Pinpoint the cell where the given text exists, returning its (x, y) midpoint coordinate. 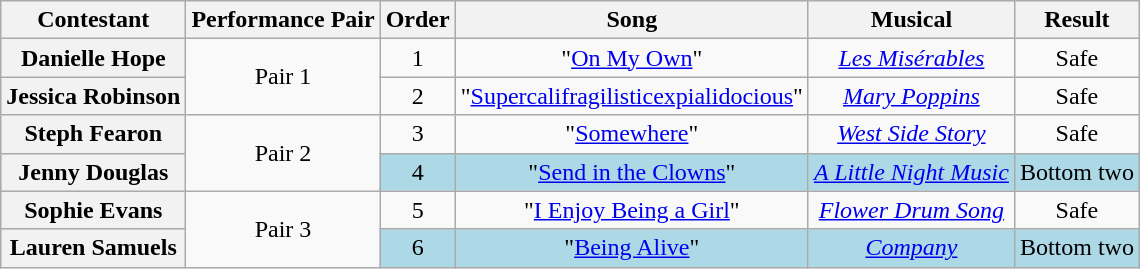
Song (632, 20)
"Supercalifragilisticexpialidocious" (632, 96)
Jenny Douglas (94, 172)
6 (418, 248)
"Being Alive" (632, 248)
"Send in the Clowns" (632, 172)
Flower Drum Song (911, 210)
Pair 1 (283, 77)
5 (418, 210)
3 (418, 134)
"I Enjoy Being a Girl" (632, 210)
"On My Own" (632, 58)
Danielle Hope (94, 58)
Les Misérables (911, 58)
Mary Poppins (911, 96)
Order (418, 20)
West Side Story (911, 134)
1 (418, 58)
Musical (911, 20)
Jessica Robinson (94, 96)
4 (418, 172)
Sophie Evans (94, 210)
Pair 3 (283, 229)
Pair 2 (283, 153)
Steph Fearon (94, 134)
Contestant (94, 20)
Lauren Samuels (94, 248)
Company (911, 248)
Result (1076, 20)
A Little Night Music (911, 172)
Performance Pair (283, 20)
"Somewhere" (632, 134)
2 (418, 96)
